Capture the cell that displays the provided text and extract its (X, Y) central coordinate. 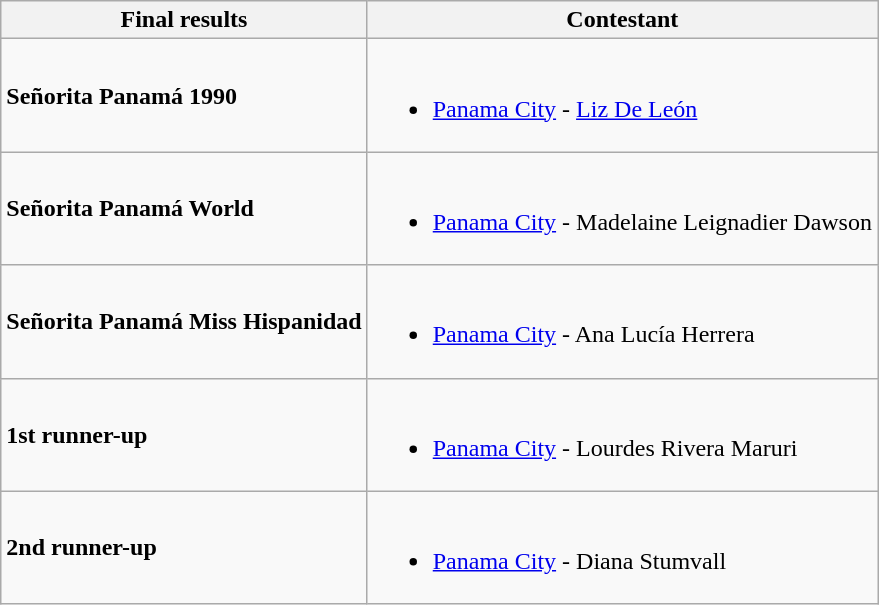
1st runner-up (184, 434)
Panama City - Ana Lucía Herrera (622, 322)
Señorita Panamá World (184, 208)
2nd runner-up (184, 548)
Panama City - Lourdes Rivera Maruri (622, 434)
Panama City - Diana Stumvall (622, 548)
Panama City - Liz De León (622, 96)
Final results (184, 20)
Panama City - Madelaine Leignadier Dawson (622, 208)
Señorita Panamá Miss Hispanidad (184, 322)
Contestant (622, 20)
Señorita Panamá 1990 (184, 96)
